For the text-containing cell, return its midpoint in (x, y) coordinate format. 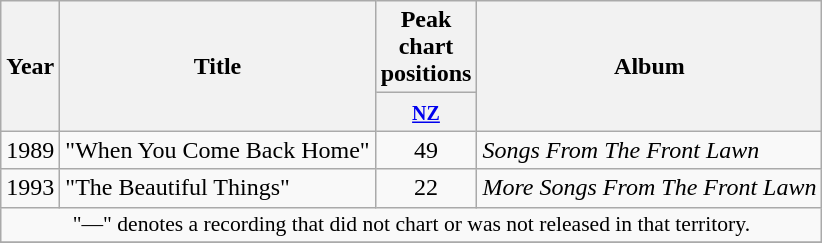
More Songs From The Front Lawn (650, 188)
Songs From The Front Lawn (650, 150)
49 (426, 150)
NZ (426, 112)
Title (218, 66)
Peak chart positions (426, 47)
Album (650, 66)
"When You Come Back Home" (218, 150)
22 (426, 188)
"The Beautiful Things" (218, 188)
Year (30, 66)
"—" denotes a recording that did not chart or was not released in that territory. (412, 225)
1993 (30, 188)
1989 (30, 150)
